Search for the cell housing the specified text and yield its [x, y] center coordinate. 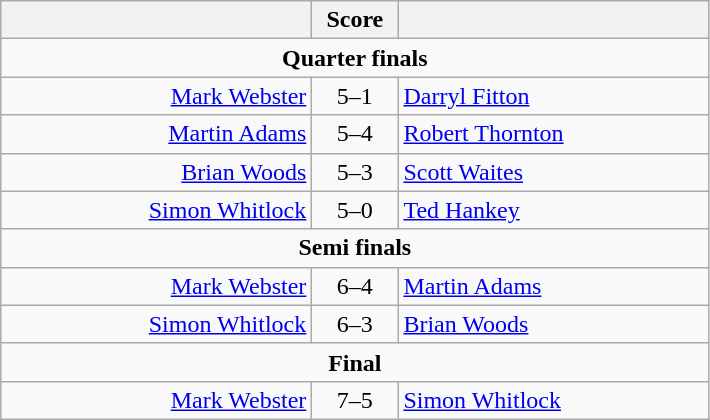
Quarter finals [355, 58]
Semi finals [355, 248]
Score [355, 20]
6–4 [355, 286]
Darryl Fitton [554, 96]
Scott Waites [554, 172]
Final [355, 362]
5–3 [355, 172]
Ted Hankey [554, 210]
7–5 [355, 400]
5–0 [355, 210]
5–1 [355, 96]
5–4 [355, 134]
Robert Thornton [554, 134]
6–3 [355, 324]
